Locate the cell with the specified text and output its (X, Y) center coordinate. 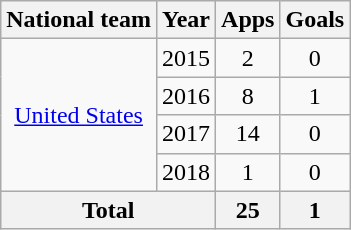
Year (186, 20)
Total (108, 210)
United States (79, 115)
2016 (186, 96)
2018 (186, 172)
2 (248, 58)
8 (248, 96)
14 (248, 134)
Apps (248, 20)
2015 (186, 58)
25 (248, 210)
National team (79, 20)
Goals (315, 20)
2017 (186, 134)
